Capture the cell that displays the provided text and extract its [x, y] central coordinate. 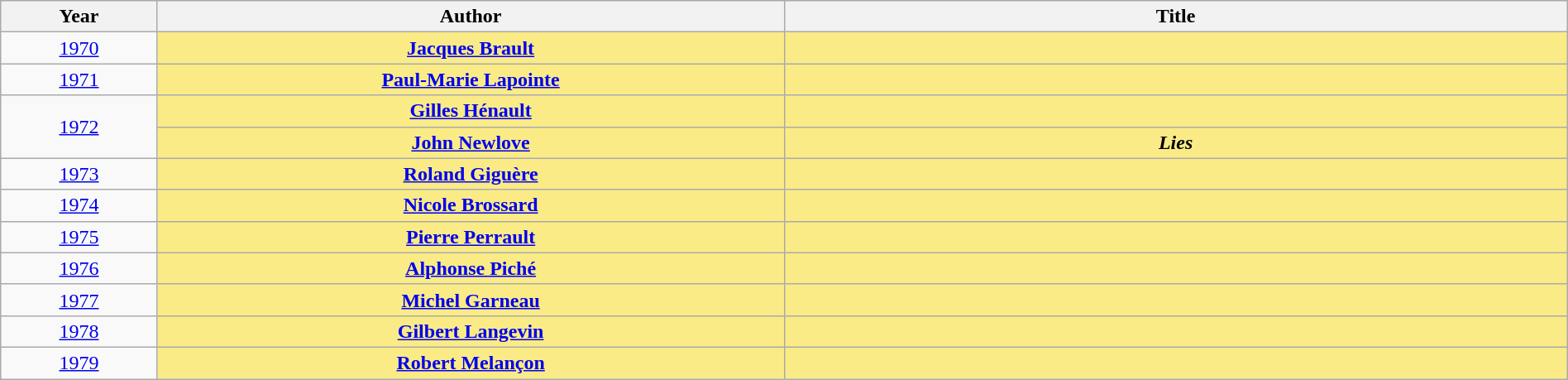
Alphonse Piché [471, 268]
Author [471, 17]
1975 [79, 237]
Lies [1176, 142]
1973 [79, 174]
Robert Melançon [471, 363]
John Newlove [471, 142]
1977 [79, 300]
Michel Garneau [471, 300]
Title [1176, 17]
Gilles Hénault [471, 111]
Year [79, 17]
Pierre Perrault [471, 237]
1971 [79, 79]
Roland Giguère [471, 174]
1979 [79, 363]
Nicole Brossard [471, 205]
Jacques Brault [471, 48]
1972 [79, 127]
1970 [79, 48]
Paul-Marie Lapointe [471, 79]
Gilbert Langevin [471, 331]
1978 [79, 331]
1976 [79, 268]
1974 [79, 205]
